Provide the (X, Y) coordinate of the cell's center where the given text is located.  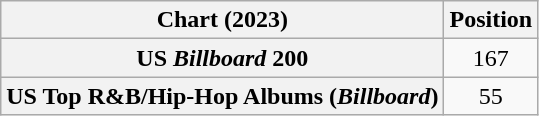
US Billboard 200 (222, 58)
167 (491, 58)
55 (491, 96)
Position (491, 20)
Chart (2023) (222, 20)
US Top R&B/Hip-Hop Albums (Billboard) (222, 96)
